Capture the cell that displays the provided text and extract its [X, Y] central coordinate. 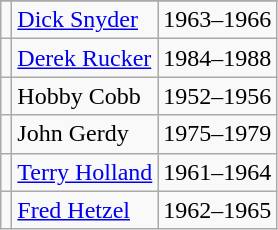
1952–1956 [218, 96]
1975–1979 [218, 134]
Fred Hetzel [85, 210]
1962–1965 [218, 210]
Hobby Cobb [85, 96]
John Gerdy [85, 134]
1984–1988 [218, 58]
Terry Holland [85, 172]
Derek Rucker [85, 58]
1963–1966 [218, 20]
1961–1964 [218, 172]
Dick Snyder [85, 20]
